Locate the cell with the specified text and output its [X, Y] center coordinate. 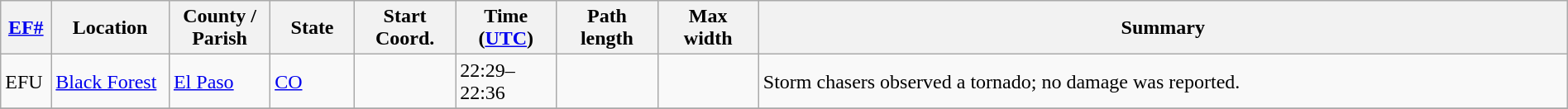
22:29–22:36 [506, 81]
Path length [607, 28]
Storm chasers observed a tornado; no damage was reported. [1163, 81]
Start Coord. [404, 28]
State [313, 28]
EF# [26, 28]
El Paso [219, 81]
Summary [1163, 28]
Max width [708, 28]
EFU [26, 81]
Location [111, 28]
Time (UTC) [506, 28]
Black Forest [111, 81]
CO [313, 81]
County / Parish [219, 28]
